Return (X, Y) of the center of cell containing provided text 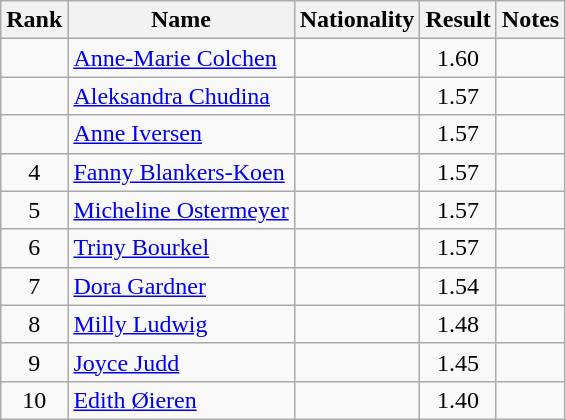
Joyce Judd (181, 362)
1.45 (458, 362)
10 (34, 400)
6 (34, 248)
Milly Ludwig (181, 324)
Rank (34, 20)
Name (181, 20)
7 (34, 286)
Fanny Blankers-Koen (181, 172)
9 (34, 362)
1.40 (458, 400)
8 (34, 324)
1.60 (458, 58)
1.54 (458, 286)
Result (458, 20)
Notes (530, 20)
Nationality (357, 20)
Triny Bourkel (181, 248)
Micheline Ostermeyer (181, 210)
Dora Gardner (181, 286)
Anne-Marie Colchen (181, 58)
Aleksandra Chudina (181, 96)
5 (34, 210)
4 (34, 172)
Anne Iversen (181, 134)
1.48 (458, 324)
Edith Øieren (181, 400)
